From the cell containing the given text, extract its center point as [X, Y] coordinate. 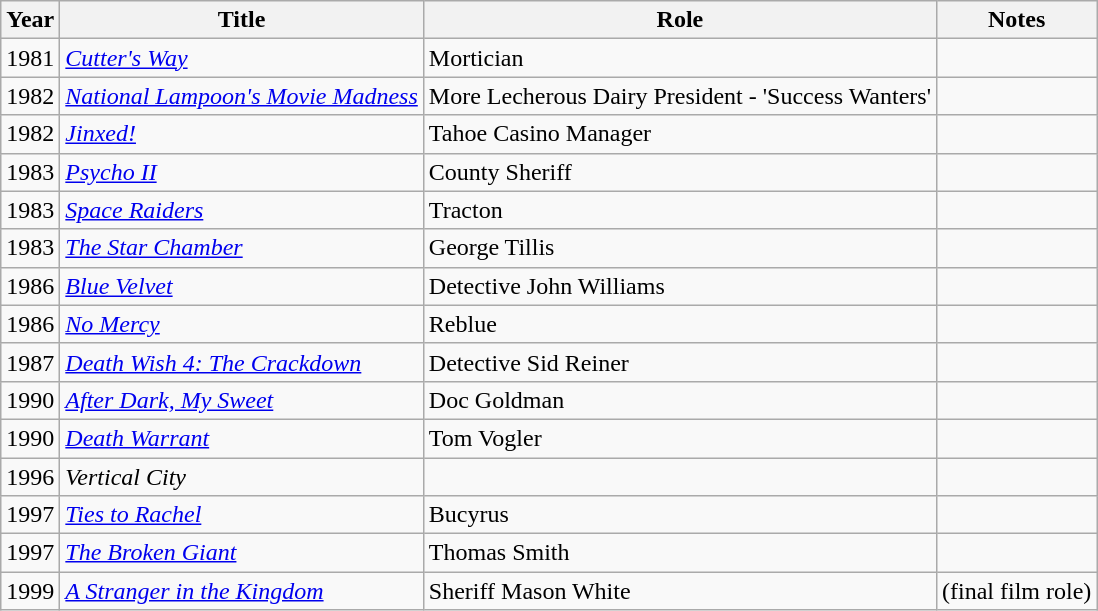
The Broken Giant [242, 553]
Title [242, 20]
Cutter's Way [242, 58]
County Sheriff [680, 172]
1999 [30, 591]
Death Warrant [242, 438]
Ties to Rachel [242, 515]
The Star Chamber [242, 248]
A Stranger in the Kingdom [242, 591]
Tahoe Casino Manager [680, 134]
National Lampoon's Movie Madness [242, 96]
Space Raiders [242, 210]
Notes [1017, 20]
Death Wish 4: The Crackdown [242, 362]
Thomas Smith [680, 553]
Vertical City [242, 477]
Psycho II [242, 172]
No Mercy [242, 324]
Jinxed! [242, 134]
Role [680, 20]
Doc Goldman [680, 400]
Detective John Williams [680, 286]
Sheriff Mason White [680, 591]
Mortician [680, 58]
1996 [30, 477]
Detective Sid Reiner [680, 362]
Reblue [680, 324]
Blue Velvet [242, 286]
Bucyrus [680, 515]
1987 [30, 362]
(final film role) [1017, 591]
Tracton [680, 210]
1981 [30, 58]
Year [30, 20]
After Dark, My Sweet [242, 400]
Tom Vogler [680, 438]
George Tillis [680, 248]
More Lecherous Dairy President - 'Success Wanters' [680, 96]
